Provide the [X, Y] coordinate of the cell's center where the given text is located.  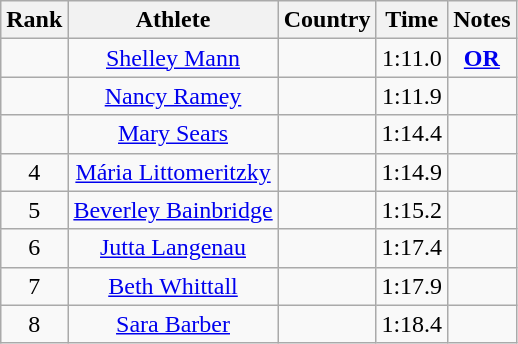
Time [412, 20]
Mária Littomeritzky [173, 172]
1:11.9 [412, 96]
8 [34, 324]
Sara Barber [173, 324]
1:15.2 [412, 210]
OR [482, 58]
1:11.0 [412, 58]
Rank [34, 20]
1:18.4 [412, 324]
Country [327, 20]
Beth Whittall [173, 286]
Notes [482, 20]
1:14.4 [412, 134]
1:14.9 [412, 172]
Shelley Mann [173, 58]
Beverley Bainbridge [173, 210]
1:17.9 [412, 286]
Mary Sears [173, 134]
Nancy Ramey [173, 96]
Jutta Langenau [173, 248]
1:17.4 [412, 248]
5 [34, 210]
6 [34, 248]
7 [34, 286]
Athlete [173, 20]
4 [34, 172]
